Provide the [X, Y] coordinate of the cell's center where the given text is located.  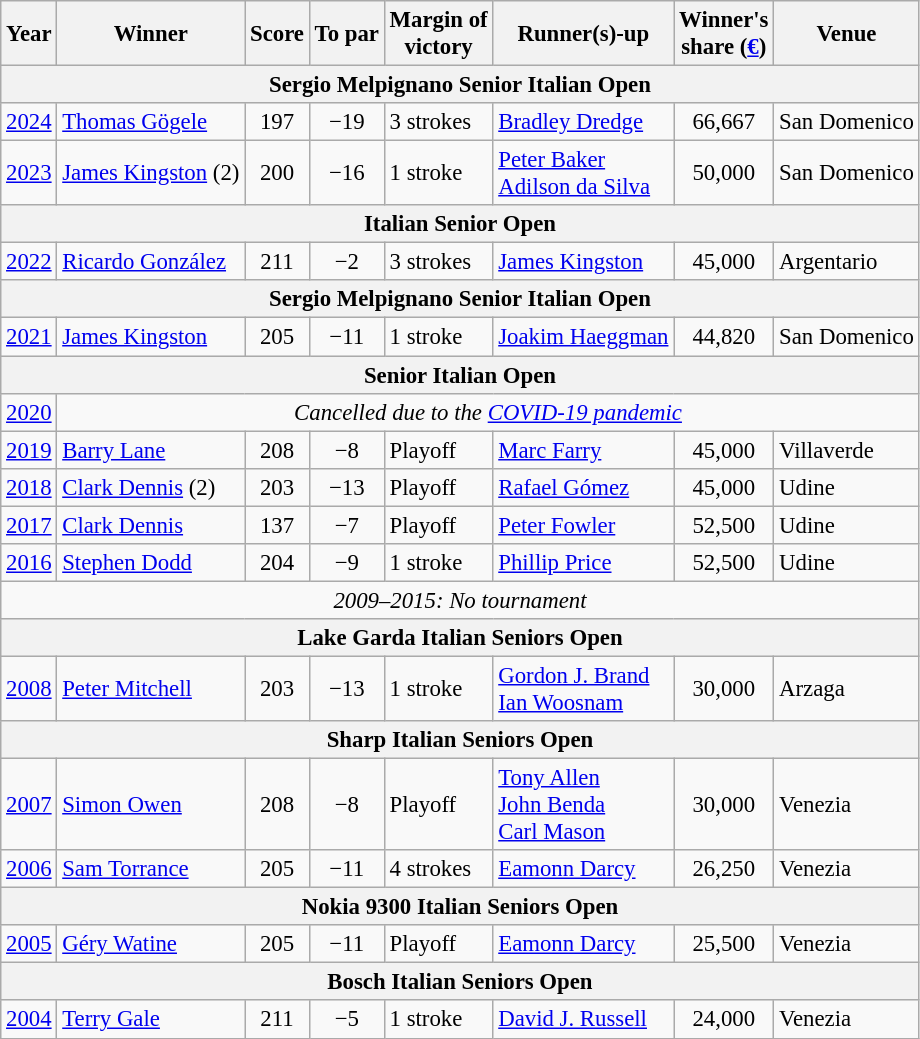
Simon Owen [151, 805]
Margin ofvictory [438, 34]
−2 [346, 262]
James Kingston (2) [151, 174]
Score [278, 34]
To par [346, 34]
Arzaga [846, 688]
4 strokes [438, 869]
Year [29, 34]
2020 [29, 412]
137 [278, 525]
Bosch Italian Seniors Open [460, 982]
Géry Watine [151, 944]
−16 [346, 174]
Bradley Dredge [584, 122]
25,500 [724, 944]
−7 [346, 525]
Stephen Dodd [151, 563]
50,000 [724, 174]
Venue [846, 34]
Peter Fowler [584, 525]
Gordon J. Brand Ian Woosnam [584, 688]
Phillip Price [584, 563]
Senior Italian Open [460, 375]
Sam Torrance [151, 869]
197 [278, 122]
Sharp Italian Seniors Open [460, 740]
−9 [346, 563]
26,250 [724, 869]
2024 [29, 122]
2004 [29, 1020]
Cancelled due to the COVID-19 pandemic [488, 412]
Peter Baker Adilson da Silva [584, 174]
Marc Farry [584, 450]
2017 [29, 525]
Tony Allen John Benda Carl Mason [584, 805]
2016 [29, 563]
Argentario [846, 262]
2009–2015: No tournament [460, 600]
2021 [29, 337]
−19 [346, 122]
Italian Senior Open [460, 224]
Terry Gale [151, 1020]
2008 [29, 688]
2023 [29, 174]
Rafael Gómez [584, 487]
Joakim Haeggman [584, 337]
2019 [29, 450]
24,000 [724, 1020]
Barry Lane [151, 450]
204 [278, 563]
Winner [151, 34]
Villaverde [846, 450]
200 [278, 174]
Ricardo González [151, 262]
2007 [29, 805]
−5 [346, 1020]
44,820 [724, 337]
Thomas Gögele [151, 122]
Nokia 9300 Italian Seniors Open [460, 907]
Lake Garda Italian Seniors Open [460, 638]
David J. Russell [584, 1020]
2006 [29, 869]
2005 [29, 944]
2018 [29, 487]
Clark Dennis (2) [151, 487]
66,667 [724, 122]
2022 [29, 262]
Clark Dennis [151, 525]
Peter Mitchell [151, 688]
Winner'sshare (€) [724, 34]
Runner(s)-up [584, 34]
